Return (x, y) of the center of cell containing provided text 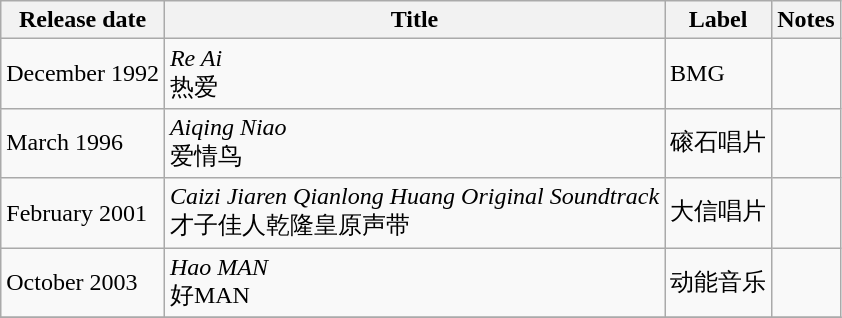
磙石唱片 (718, 143)
Hao MAN好MAN (414, 283)
December 1992 (83, 74)
February 2001 (83, 213)
October 2003 (83, 283)
Title (414, 20)
March 1996 (83, 143)
动能音乐 (718, 283)
大信唱片 (718, 213)
Aiqing Niao爱情鸟 (414, 143)
Caizi Jiaren Qianlong Huang Original Soundtrack才子佳人乾隆皇原声带 (414, 213)
Label (718, 20)
Notes (806, 20)
Re Ai热爱 (414, 74)
BMG (718, 74)
Release date (83, 20)
